Find where the given text appears and provide that cell's center as [x, y] coordinate. 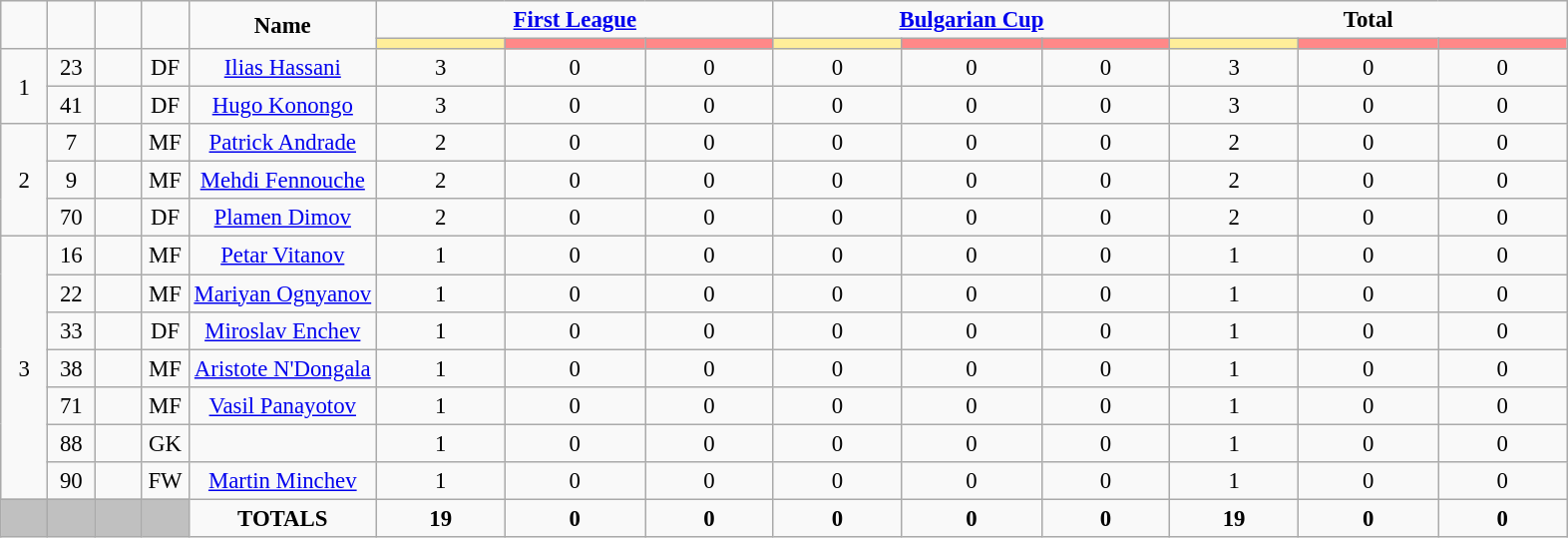
16 [72, 256]
Petar Vitanov [282, 256]
Aristote N'Dongala [282, 368]
First League [575, 20]
Total [1369, 20]
Martin Minchev [282, 481]
23 [72, 68]
70 [72, 219]
Mehdi Fennouche [282, 181]
Miroslav Enchev [282, 330]
88 [72, 443]
GK [166, 443]
Vasil Panayotov [282, 405]
Ilias Hassani [282, 68]
38 [72, 368]
FW [166, 481]
41 [72, 106]
33 [72, 330]
9 [72, 181]
Mariyan Ognyanov [282, 293]
Plamen Dimov [282, 219]
7 [72, 143]
71 [72, 405]
TOTALS [282, 518]
Hugo Konongo [282, 106]
22 [72, 293]
Bulgarian Cup [972, 20]
Name [282, 25]
90 [72, 481]
Patrick Andrade [282, 143]
